Scan for the cell matching the given text and deliver its [x, y] coordinate at center. 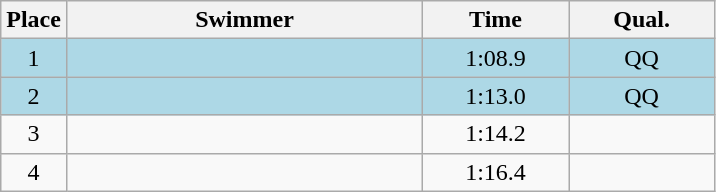
Qual. [642, 20]
1:16.4 [496, 172]
1:08.9 [496, 58]
1 [34, 58]
Place [34, 20]
4 [34, 172]
1:13.0 [496, 96]
1:14.2 [496, 134]
Swimmer [244, 20]
2 [34, 96]
3 [34, 134]
Time [496, 20]
